Determine the (X, Y) coordinate at the center of the cell enclosing the given text.  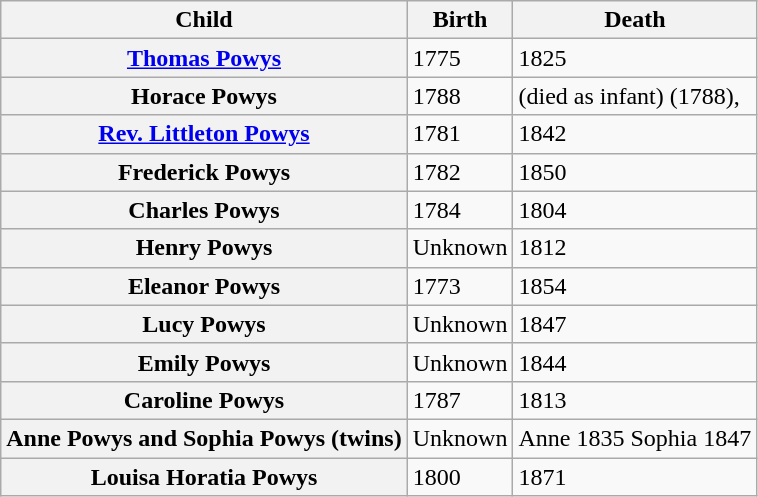
Henry Powys (204, 248)
Anne 1835 Sophia 1847 (635, 438)
Lucy Powys (204, 324)
1813 (635, 400)
Rev. Littleton Powys (204, 134)
Death (635, 20)
Horace Powys (204, 96)
1800 (460, 477)
Charles Powys (204, 210)
1847 (635, 324)
1850 (635, 172)
1788 (460, 96)
1787 (460, 400)
Thomas Powys (204, 58)
1871 (635, 477)
1842 (635, 134)
1781 (460, 134)
1782 (460, 172)
Louisa Horatia Powys (204, 477)
1804 (635, 210)
1844 (635, 362)
1825 (635, 58)
Birth (460, 20)
Anne Powys and Sophia Powys (twins) (204, 438)
1812 (635, 248)
1784 (460, 210)
1773 (460, 286)
(died as infant) (1788), (635, 96)
1775 (460, 58)
Caroline Powys (204, 400)
Child (204, 20)
Emily Powys (204, 362)
Eleanor Powys (204, 286)
1854 (635, 286)
Frederick Powys (204, 172)
